Return [x, y] of the center of cell containing provided text 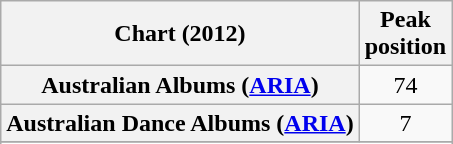
7 [405, 123]
Chart (2012) [180, 34]
Australian Dance Albums (ARIA) [180, 123]
74 [405, 85]
Australian Albums (ARIA) [180, 85]
Peakposition [405, 34]
